Return the [X, Y] coordinate for the center point of the cell that contains the specified text.  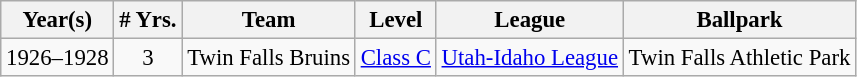
# Yrs. [148, 20]
Twin Falls Athletic Park [739, 58]
Twin Falls Bruins [269, 58]
1926–1928 [58, 58]
Team [269, 20]
Year(s) [58, 20]
Utah-Idaho League [530, 58]
3 [148, 58]
Class C [396, 58]
Ballpark [739, 20]
Level [396, 20]
League [530, 20]
